Find where the given text appears and provide that cell's center as [x, y] coordinate. 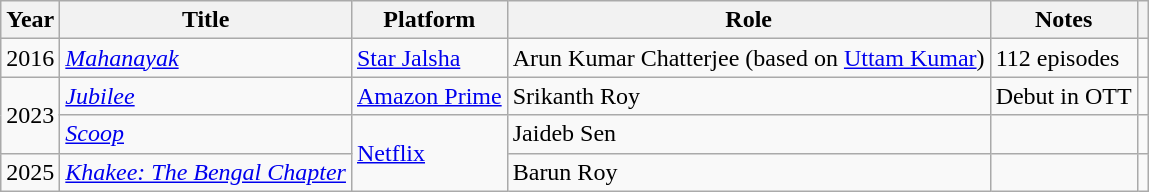
Khakee: The Bengal Chapter [206, 172]
Mahanayak [206, 58]
Amazon Prime [429, 96]
Debut in OTT [1064, 96]
Notes [1064, 20]
112 episodes [1064, 58]
Arun Kumar Chatterjee (based on Uttam Kumar) [748, 58]
Srikanth Roy [748, 96]
Title [206, 20]
Platform [429, 20]
Jaideb Sen [748, 134]
2016 [30, 58]
Role [748, 20]
Netflix [429, 153]
Year [30, 20]
Scoop [206, 134]
Barun Roy [748, 172]
Jubilee [206, 96]
2025 [30, 172]
2023 [30, 115]
Star Jalsha [429, 58]
